Locate the cell with the specified text and output its (x, y) center coordinate. 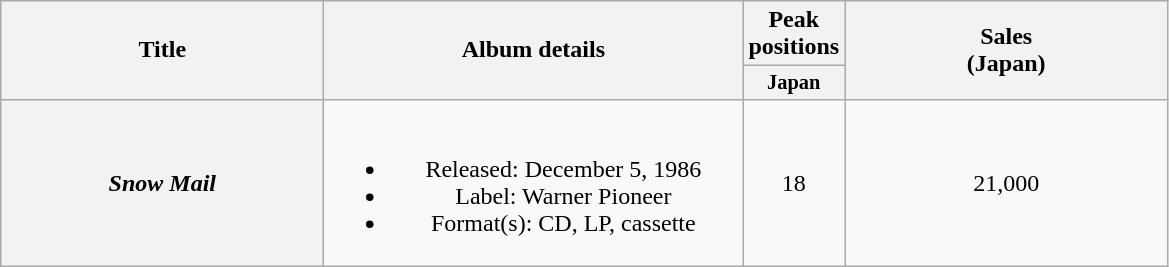
Title (162, 50)
Peak positions (794, 34)
21,000 (1006, 182)
Sales(Japan) (1006, 50)
Snow Mail (162, 182)
Japan (794, 83)
Released: December 5, 1986Label: Warner PioneerFormat(s): CD, LP, cassette (534, 182)
18 (794, 182)
Album details (534, 50)
